Return (x, y) of the center of cell containing provided text 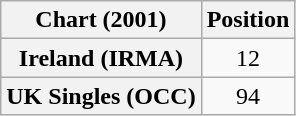
94 (248, 96)
Chart (2001) (101, 20)
UK Singles (OCC) (101, 96)
Position (248, 20)
12 (248, 58)
Ireland (IRMA) (101, 58)
